Locate the cell with the specified text and output its (X, Y) center coordinate. 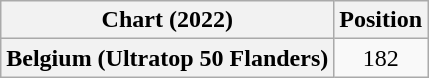
Position (381, 20)
182 (381, 58)
Belgium (Ultratop 50 Flanders) (168, 58)
Chart (2022) (168, 20)
